From the cell containing the given text, extract its center point as [X, Y] coordinate. 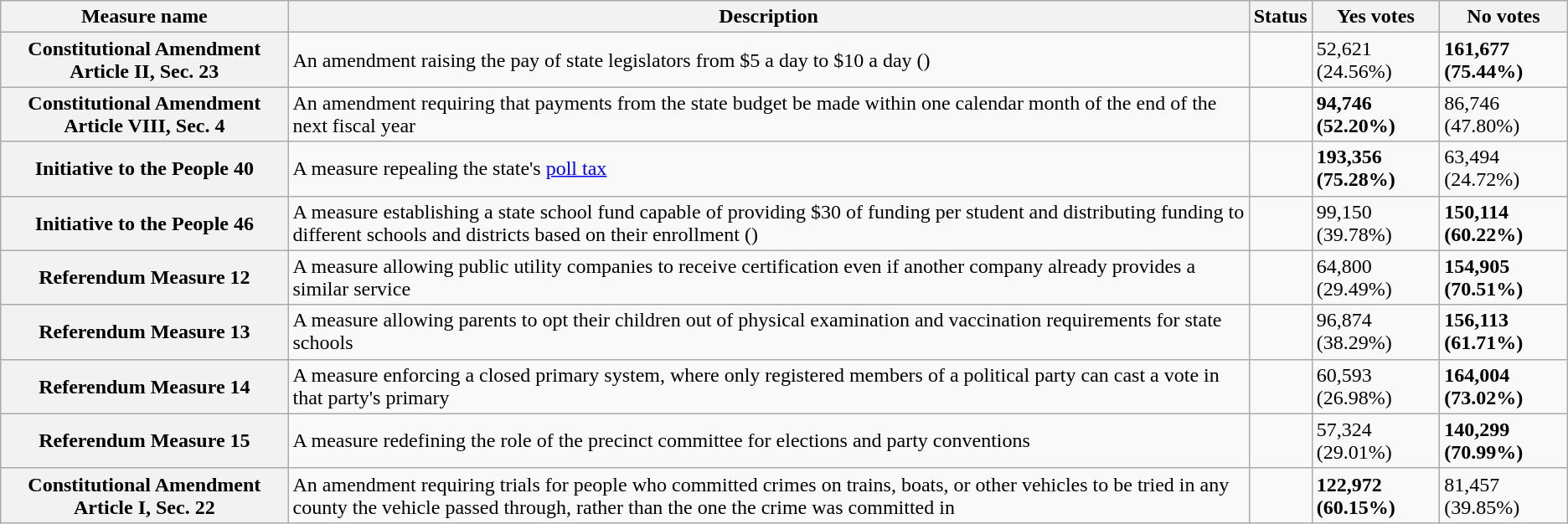
150,114 (60.22%) [1504, 223]
Initiative to the People 40 [144, 169]
A measure allowing parents to opt their children out of physical examination and vaccination requirements for state schools [769, 331]
164,004 (73.02%) [1504, 387]
A measure repealing the state's poll tax [769, 169]
Referendum Measure 14 [144, 387]
99,150 (39.78%) [1375, 223]
64,800 (29.49%) [1375, 278]
94,746 (52.20%) [1375, 114]
An amendment raising the pay of state legislators from $5 a day to $10 a day () [769, 60]
A measure allowing public utility companies to receive certification even if another company already provides a similar service [769, 278]
A measure enforcing a closed primary system, where only registered members of a political party can cast a vote in that party's primary [769, 387]
Constitutional Amendment Article I, Sec. 22 [144, 496]
52,621 (24.56%) [1375, 60]
60,593 (26.98%) [1375, 387]
122,972 (60.15%) [1375, 496]
A measure redefining the role of the precinct committee for elections and party conventions [769, 440]
154,905 (70.51%) [1504, 278]
Initiative to the People 46 [144, 223]
96,874 (38.29%) [1375, 331]
57,324 (29.01%) [1375, 440]
86,746 (47.80%) [1504, 114]
Status [1280, 17]
Referendum Measure 13 [144, 331]
63,494 (24.72%) [1504, 169]
No votes [1504, 17]
161,677 (75.44%) [1504, 60]
140,299 (70.99%) [1504, 440]
An amendment requiring that payments from the state budget be made within one calendar month of the end of the next fiscal year [769, 114]
193,356 (75.28%) [1375, 169]
81,457 (39.85%) [1504, 496]
156,113 (61.71%) [1504, 331]
Constitutional Amendment Article II, Sec. 23 [144, 60]
Referendum Measure 12 [144, 278]
Yes votes [1375, 17]
Description [769, 17]
Measure name [144, 17]
Referendum Measure 15 [144, 440]
Constitutional Amendment Article VIII, Sec. 4 [144, 114]
